Output the [x, y] coordinate of the center of the cell containing the given text.  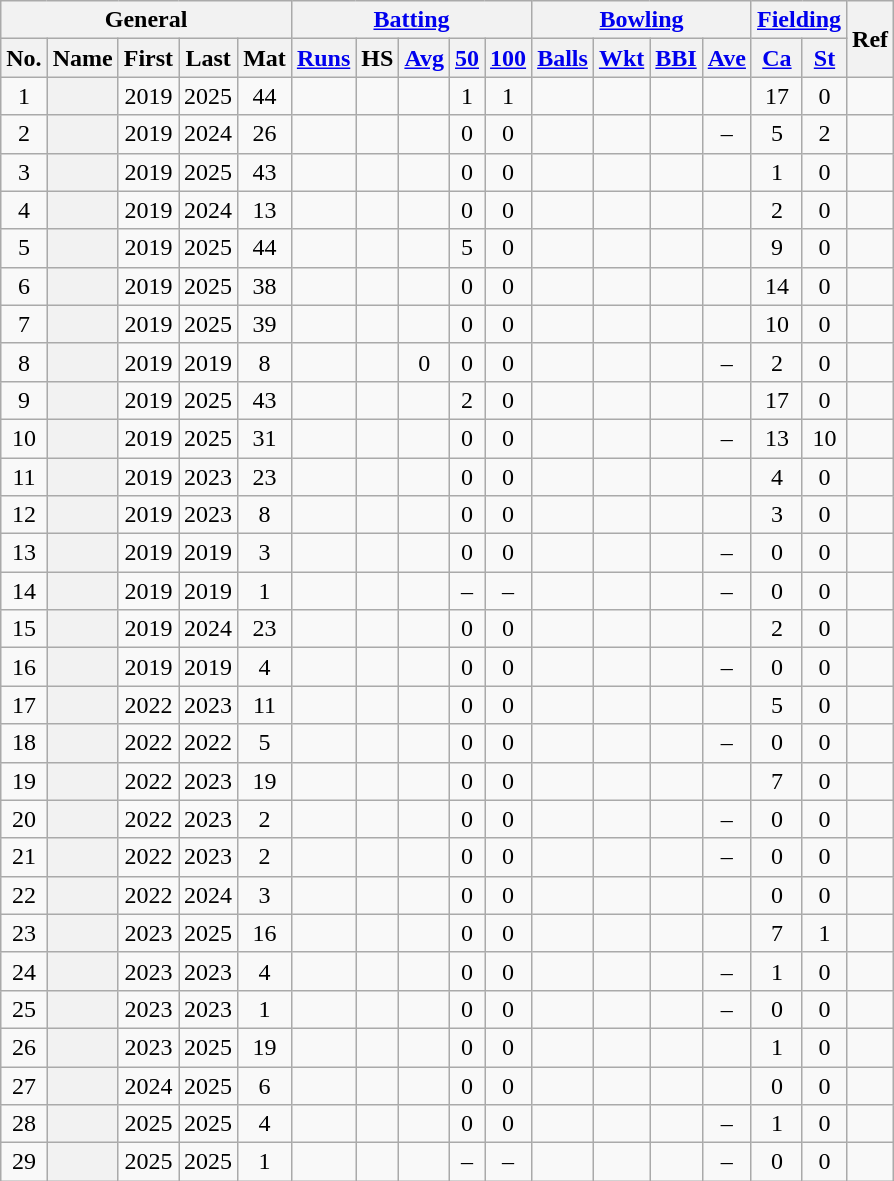
No. [24, 58]
Balls [563, 58]
18 [24, 743]
Mat [265, 58]
Name [82, 58]
Wkt [621, 58]
39 [265, 324]
St [824, 58]
20 [24, 819]
Last [208, 58]
15 [24, 629]
31 [265, 438]
100 [508, 58]
BBI [676, 58]
HS [378, 58]
Bowling [642, 20]
27 [24, 1085]
Batting [411, 20]
29 [24, 1162]
21 [24, 857]
Ave [726, 58]
50 [466, 58]
Fielding [798, 20]
38 [265, 286]
22 [24, 895]
Runs [323, 58]
24 [24, 971]
Avg [424, 58]
12 [24, 515]
25 [24, 1009]
Ref [870, 39]
General [146, 20]
First [148, 58]
28 [24, 1124]
Ca [776, 58]
